Capture the cell that displays the provided text and extract its [X, Y] central coordinate. 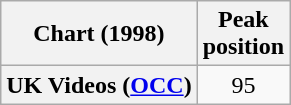
95 [243, 85]
Peakposition [243, 34]
UK Videos (OCC) [99, 85]
Chart (1998) [99, 34]
